Identify which cell holds the provided text, then report its (X, Y) central coordinate. 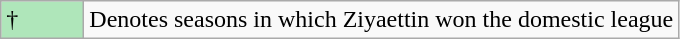
Denotes seasons in which Ziyaettin won the domestic league (382, 20)
† (42, 20)
